Identify which cell holds the provided text, then report its (x, y) central coordinate. 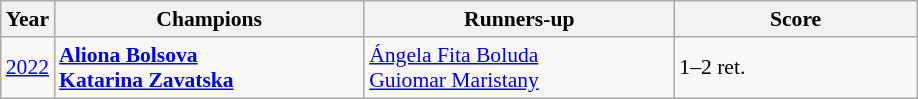
2022 (28, 68)
Runners-up (519, 19)
Score (796, 19)
Aliona Bolsova Katarina Zavatska (209, 68)
1–2 ret. (796, 68)
Ángela Fita Boluda Guiomar Maristany (519, 68)
Champions (209, 19)
Year (28, 19)
